From the cell containing the given text, extract its center point as (x, y) coordinate. 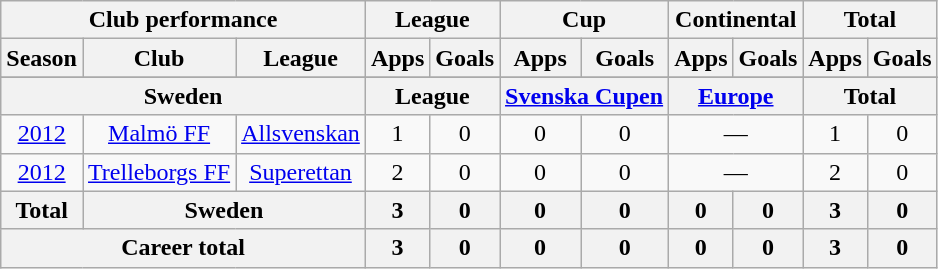
Career total (184, 248)
Trelleborgs FF (158, 172)
Svenska Cupen (584, 96)
Superettan (301, 172)
Cup (584, 20)
Season (42, 58)
Club (158, 58)
Allsvenskan (301, 134)
Europe (736, 96)
Malmö FF (158, 134)
Continental (736, 20)
Club performance (184, 20)
